Capture the cell that displays the provided text and extract its (X, Y) central coordinate. 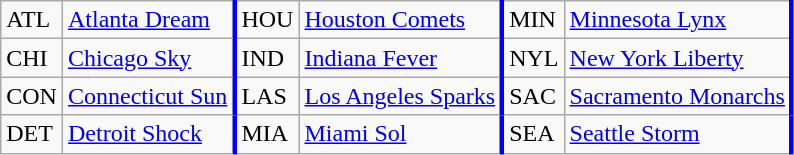
MIN (533, 20)
ATL (32, 20)
Sacramento Monarchs (678, 96)
New York Liberty (678, 58)
Indiana Fever (400, 58)
NYL (533, 58)
SEA (533, 134)
Chicago Sky (148, 58)
HOU (266, 20)
Houston Comets (400, 20)
Los Angeles Sparks (400, 96)
SAC (533, 96)
Detroit Shock (148, 134)
IND (266, 58)
Seattle Storm (678, 134)
LAS (266, 96)
Miami Sol (400, 134)
MIA (266, 134)
CON (32, 96)
Connecticut Sun (148, 96)
Atlanta Dream (148, 20)
CHI (32, 58)
DET (32, 134)
Minnesota Lynx (678, 20)
